Scan for the cell matching the given text and deliver its (X, Y) coordinate at center. 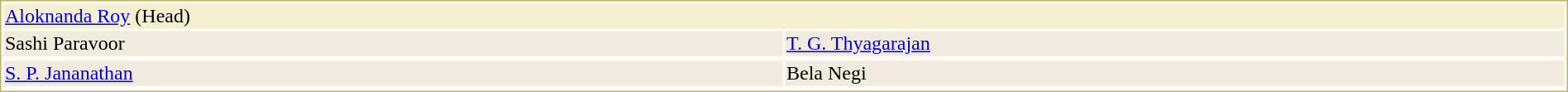
S. P. Jananathan (393, 74)
Aloknanda Roy (Head) (784, 16)
Bela Negi (1175, 74)
Sashi Paravoor (393, 44)
T. G. Thyagarajan (1175, 44)
